Extract the [x, y] coordinate from the center of the cell holding the provided text.  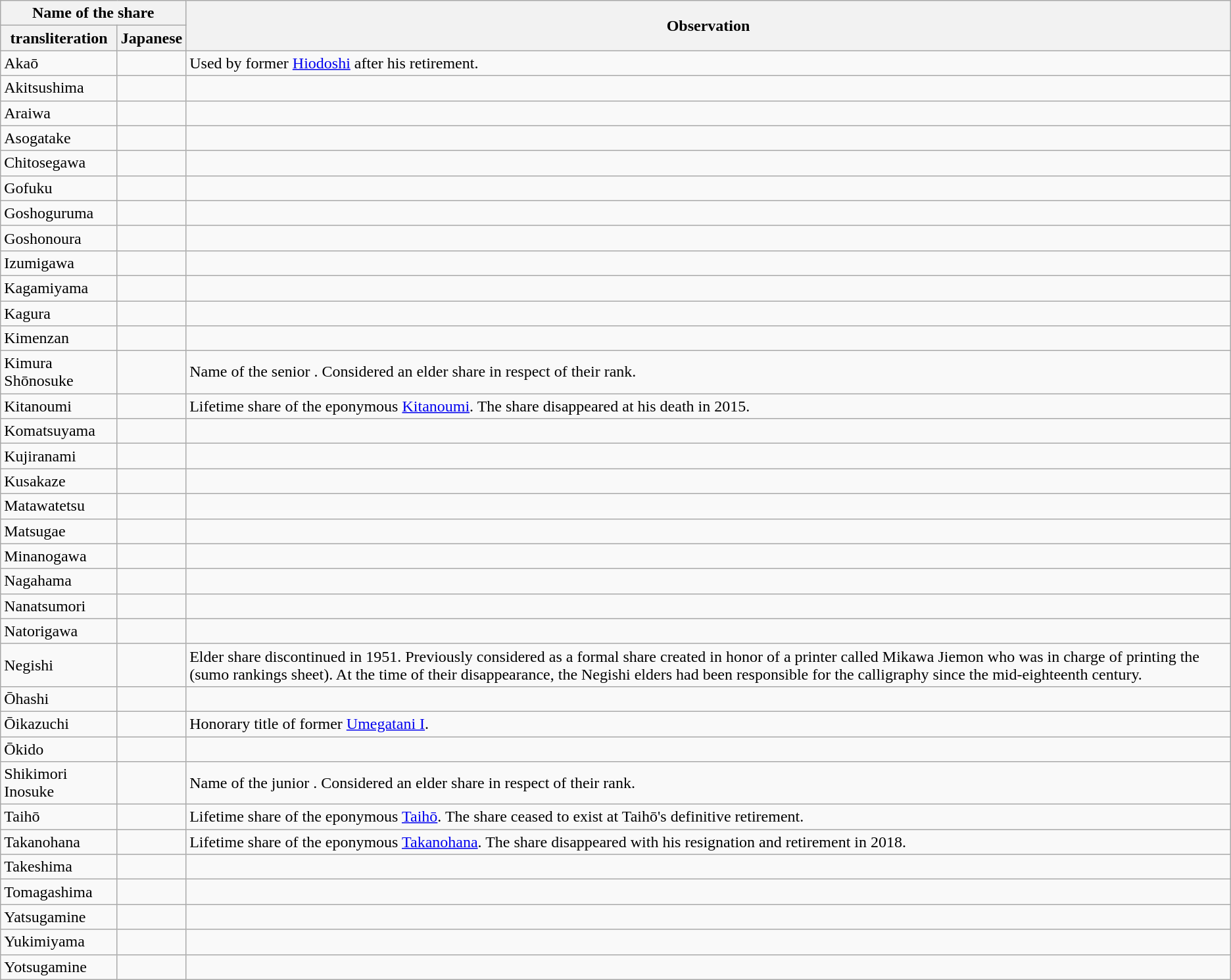
Asogatake [59, 138]
Name of the junior . Considered an elder share in respect of their rank. [709, 783]
Name of the senior . Considered an elder share in respect of their rank. [709, 372]
Minanogawa [59, 556]
Matsugae [59, 531]
Nanatsumori [59, 606]
Name of the share [93, 13]
Shikimori Inosuke [59, 783]
Lifetime share of the eponymous Taihō. The share ceased to exist at Taihō's definitive retirement. [709, 817]
Kagamiyama [59, 288]
Negishi [59, 665]
Chitosegawa [59, 163]
Komatsuyama [59, 431]
Honorary title of former Umegatani I. [709, 724]
Taihō [59, 817]
Kagura [59, 314]
Kimura Shōnosuke [59, 372]
Ōhashi [59, 699]
Goshoguruma [59, 213]
Ōkido [59, 749]
Araiwa [59, 113]
Lifetime share of the eponymous Takanohana. The share disappeared with his resignation and retirement in 2018. [709, 842]
Kimenzan [59, 338]
transliteration [59, 38]
Kusakaze [59, 481]
Gofuku [59, 188]
Goshonoura [59, 238]
Lifetime share of the eponymous Kitanoumi. The share disappeared at his death in 2015. [709, 406]
Takanohana [59, 842]
Yukimiyama [59, 942]
Yatsugamine [59, 917]
Yotsugamine [59, 967]
Akitsushima [59, 88]
Nagahama [59, 581]
Tomagashima [59, 892]
Ōikazuchi [59, 724]
Natorigawa [59, 631]
Observation [709, 26]
Kujiranami [59, 456]
Used by former Hiodoshi after his retirement. [709, 63]
Kitanoumi [59, 406]
Japanese [151, 38]
Takeshima [59, 867]
Izumigawa [59, 263]
Akaō [59, 63]
Matawatetsu [59, 506]
